For the text-containing cell, return its midpoint in [X, Y] coordinate format. 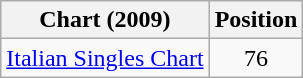
Position [256, 20]
76 [256, 58]
Chart (2009) [105, 20]
Italian Singles Chart [105, 58]
